Identify which cell holds the provided text, then report its [X, Y] central coordinate. 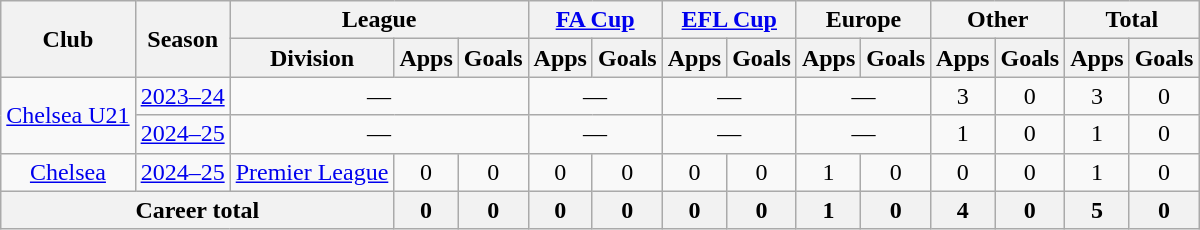
Division [312, 58]
2023–24 [182, 96]
Career total [198, 210]
Premier League [312, 172]
Chelsea [68, 172]
EFL Cup [729, 20]
Chelsea U21 [68, 115]
4 [963, 210]
Europe [863, 20]
Total [1132, 20]
Club [68, 39]
Other [998, 20]
FA Cup [595, 20]
Season [182, 39]
5 [1097, 210]
League [379, 20]
